Provide the (x, y) coordinate of the cell's center where the given text is located.  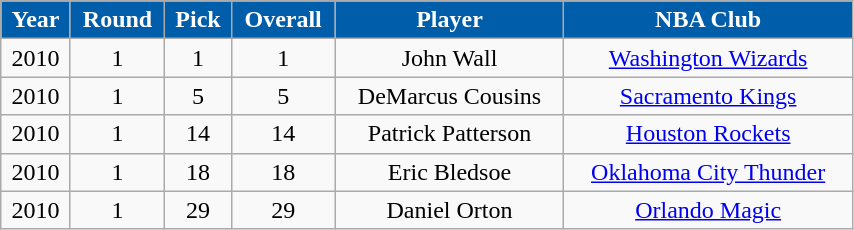
Oklahoma City Thunder (708, 172)
Round (118, 20)
John Wall (450, 58)
Pick (198, 20)
Daniel Orton (450, 210)
Orlando Magic (708, 210)
Sacramento Kings (708, 96)
DeMarcus Cousins (450, 96)
Eric Bledsoe (450, 172)
Houston Rockets (708, 134)
Year (36, 20)
Washington Wizards (708, 58)
Patrick Patterson (450, 134)
Player (450, 20)
Overall (283, 20)
NBA Club (708, 20)
